From the cell containing the given text, extract its center point as (x, y) coordinate. 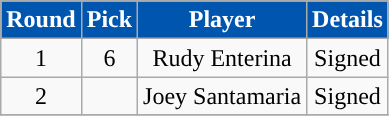
Player (222, 20)
Round (41, 20)
2 (41, 96)
Pick (109, 20)
Joey Santamaria (222, 96)
Details (348, 20)
Rudy Enterina (222, 58)
6 (109, 58)
1 (41, 58)
